Scan for the cell matching the given text and deliver its [x, y] coordinate at center. 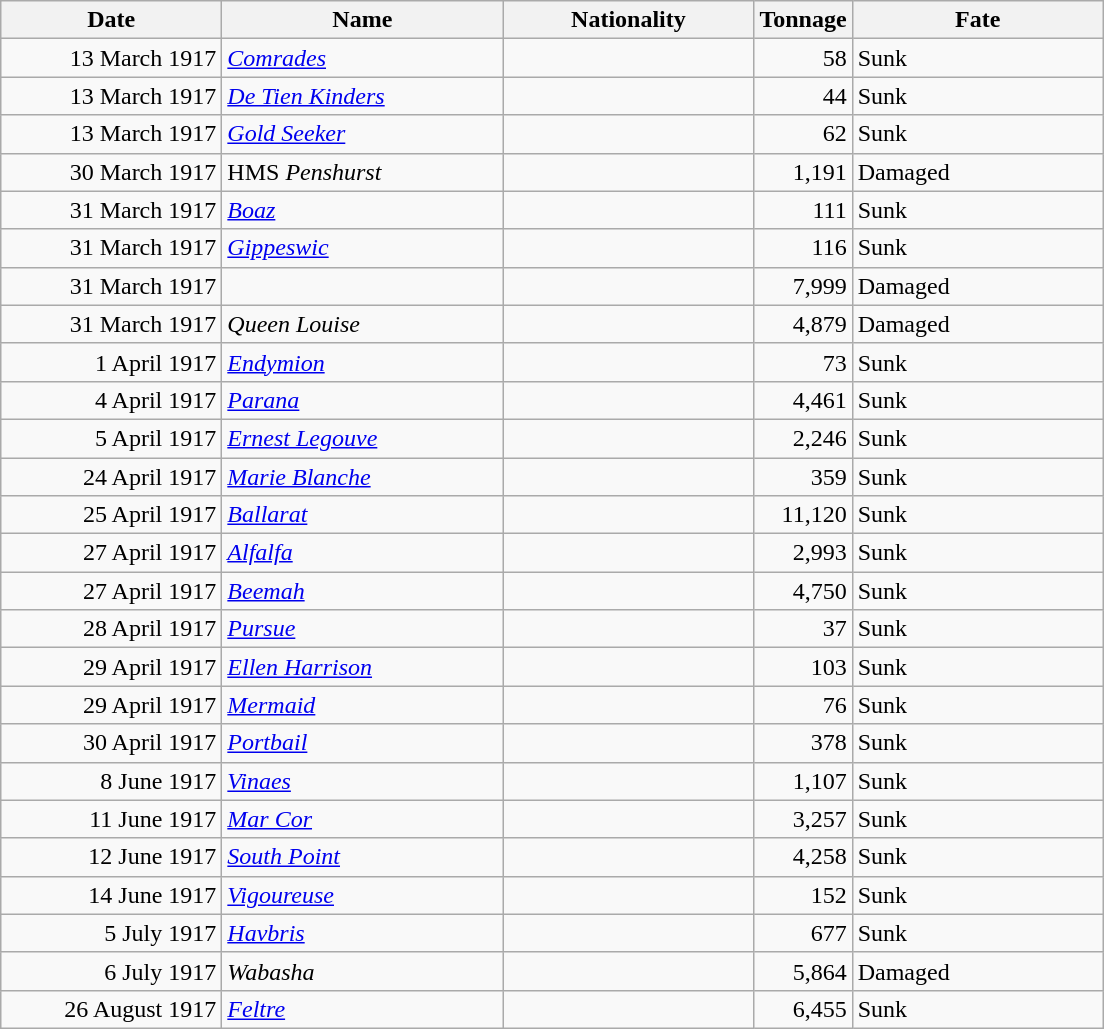
14 June 1917 [112, 895]
7,999 [803, 286]
5,864 [803, 971]
Comrades [362, 58]
Wabasha [362, 971]
28 April 1917 [112, 629]
58 [803, 58]
4,750 [803, 591]
359 [803, 477]
37 [803, 629]
5 July 1917 [112, 933]
26 August 1917 [112, 1009]
3,257 [803, 819]
103 [803, 667]
Boaz [362, 210]
24 April 1917 [112, 477]
Ernest Legouve [362, 438]
11 June 1917 [112, 819]
4,461 [803, 400]
4,879 [803, 324]
4 April 1917 [112, 400]
South Point [362, 857]
6,455 [803, 1009]
1,107 [803, 781]
Beemah [362, 591]
HMS Penshurst [362, 172]
73 [803, 362]
Date [112, 20]
5 April 1917 [112, 438]
25 April 1917 [112, 515]
116 [803, 248]
152 [803, 895]
62 [803, 134]
Nationality [628, 20]
Marie Blanche [362, 477]
De Tien Kinders [362, 96]
30 April 1917 [112, 743]
1 April 1917 [112, 362]
1,191 [803, 172]
8 June 1917 [112, 781]
677 [803, 933]
11,120 [803, 515]
Tonnage [803, 20]
Vinaes [362, 781]
Gold Seeker [362, 134]
Pursue [362, 629]
Ellen Harrison [362, 667]
2,993 [803, 553]
111 [803, 210]
Parana [362, 400]
44 [803, 96]
Fate [978, 20]
6 July 1917 [112, 971]
Feltre [362, 1009]
378 [803, 743]
76 [803, 705]
Ballarat [362, 515]
2,246 [803, 438]
Havbris [362, 933]
Endymion [362, 362]
Alfalfa [362, 553]
Name [362, 20]
Mermaid [362, 705]
Gippeswic [362, 248]
Queen Louise [362, 324]
12 June 1917 [112, 857]
Portbail [362, 743]
4,258 [803, 857]
30 March 1917 [112, 172]
Mar Cor [362, 819]
Vigoureuse [362, 895]
